Scan for the cell matching the given text and deliver its (X, Y) coordinate at center. 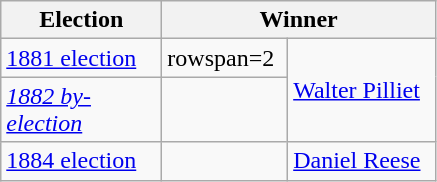
Election (82, 20)
Daniel Reese (362, 161)
1884 election (82, 161)
Winner (299, 20)
1882 by-election (82, 110)
Walter Pilliet (362, 90)
rowspan=2 (225, 58)
1881 election (82, 58)
